Search for the cell housing the specified text and yield its (x, y) center coordinate. 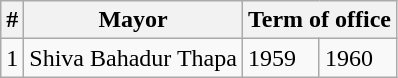
Mayor (134, 20)
Shiva Bahadur Thapa (134, 58)
# (12, 20)
1959 (280, 58)
1960 (358, 58)
1 (12, 58)
Term of office (319, 20)
